Determine the [x, y] coordinate at the center of the cell enclosing the given text.  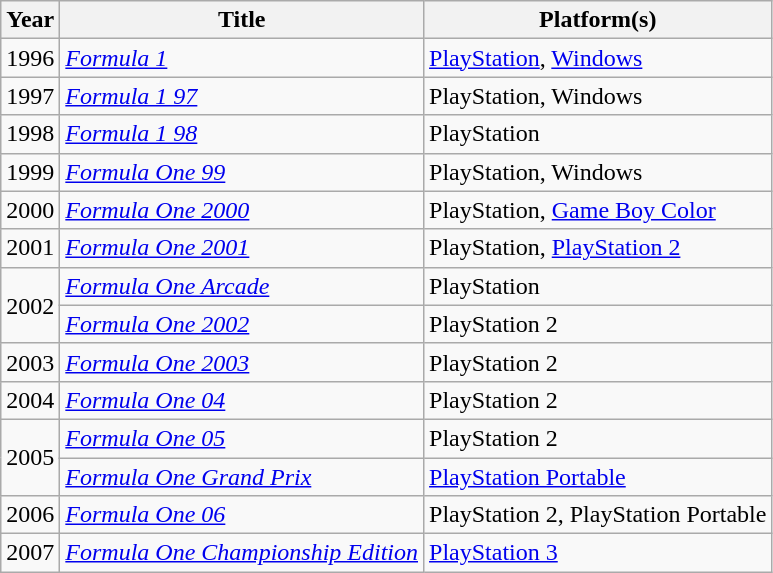
Formula One Championship Edition [242, 553]
Formula One 99 [242, 172]
Formula One 2001 [242, 248]
Formula 1 [242, 58]
Formula 1 97 [242, 96]
PlayStation 2, PlayStation Portable [598, 515]
Title [242, 20]
Formula One 06 [242, 515]
2006 [30, 515]
2001 [30, 248]
PlayStation, Game Boy Color [598, 210]
2002 [30, 305]
Formula One Arcade [242, 286]
Formula One 04 [242, 400]
2007 [30, 553]
Formula One Grand Prix [242, 477]
2004 [30, 400]
2000 [30, 210]
Formula One 2000 [242, 210]
1998 [30, 134]
Year [30, 20]
1999 [30, 172]
PlayStation, PlayStation 2 [598, 248]
1997 [30, 96]
Formula One 05 [242, 438]
1996 [30, 58]
Formula One 2003 [242, 362]
PlayStation Portable [598, 477]
PlayStation 3 [598, 553]
2003 [30, 362]
Formula 1 98 [242, 134]
Formula One 2002 [242, 324]
Platform(s) [598, 20]
2005 [30, 457]
